Output the (X, Y) coordinate of the center of the cell containing the given text.  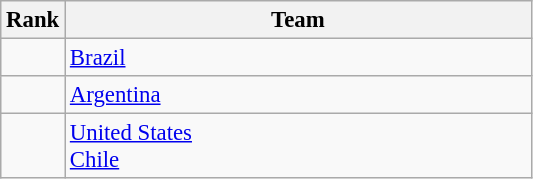
United States Chile (298, 146)
Argentina (298, 95)
Rank (33, 20)
Brazil (298, 58)
Team (298, 20)
